For the text-containing cell, return its midpoint in (X, Y) coordinate format. 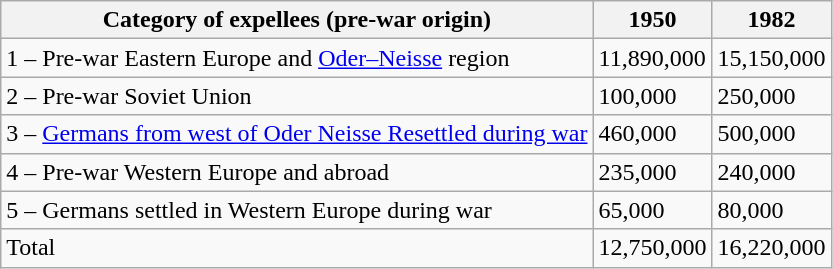
1950 (652, 20)
240,000 (772, 172)
15,150,000 (772, 58)
235,000 (652, 172)
16,220,000 (772, 248)
3 – Germans from west of Oder Neisse Resettled during war (297, 134)
80,000 (772, 210)
500,000 (772, 134)
5 – Germans settled in Western Europe during war (297, 210)
1982 (772, 20)
100,000 (652, 96)
1 – Pre-war Eastern Europe and Oder–Neisse region (297, 58)
12,750,000 (652, 248)
2 – Pre-war Soviet Union (297, 96)
250,000 (772, 96)
4 – Pre-war Western Europe and abroad (297, 172)
460,000 (652, 134)
Category of expellees (pre-war origin) (297, 20)
65,000 (652, 210)
11,890,000 (652, 58)
Total (297, 248)
